For the text-containing cell, return its midpoint in (x, y) coordinate format. 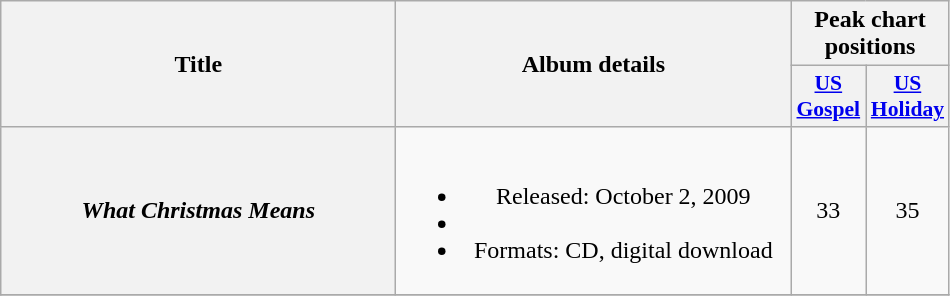
Peak chart positions (870, 34)
USHoliday (908, 96)
What Christmas Means (198, 210)
33 (828, 210)
USGospel (828, 96)
Released: October 2, 2009Formats: CD, digital download (594, 210)
Album details (594, 64)
35 (908, 210)
Title (198, 64)
